Return (x, y) of the center of cell containing provided text 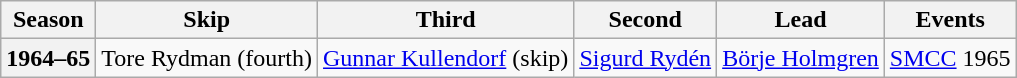
Tore Rydman (fourth) (207, 58)
Sigurd Rydén (646, 58)
Season (48, 20)
Second (646, 20)
Gunnar Kullendorf (skip) (446, 58)
SMCC 1965 (950, 58)
Events (950, 20)
Lead (801, 20)
Skip (207, 20)
Börje Holmgren (801, 58)
Third (446, 20)
1964–65 (48, 58)
